For the text-containing cell, return its midpoint in [X, Y] coordinate format. 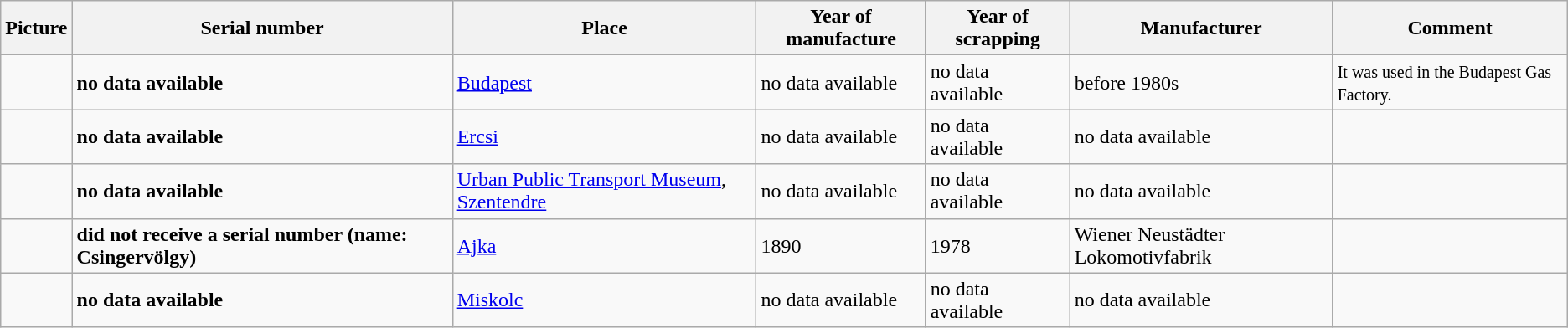
before 1980s [1201, 82]
Serial number [262, 28]
Miskolc [605, 300]
Budapest [605, 82]
Ercsi [605, 137]
Comment [1450, 28]
Wiener Neustädter Lokomotivfabrik [1201, 246]
Ajka [605, 246]
Year of manufacture [841, 28]
Place [605, 28]
Urban Public Transport Museum, Szentendre [605, 191]
Manufacturer [1201, 28]
1978 [998, 246]
It was used in the Budapest Gas Factory. [1450, 82]
Picture [37, 28]
did not receive a serial number (name: Csingervölgy) [262, 246]
Year of scrapping [998, 28]
1890 [841, 246]
